Detect which cell encompasses the target text, then output its [x, y] center coordinate. 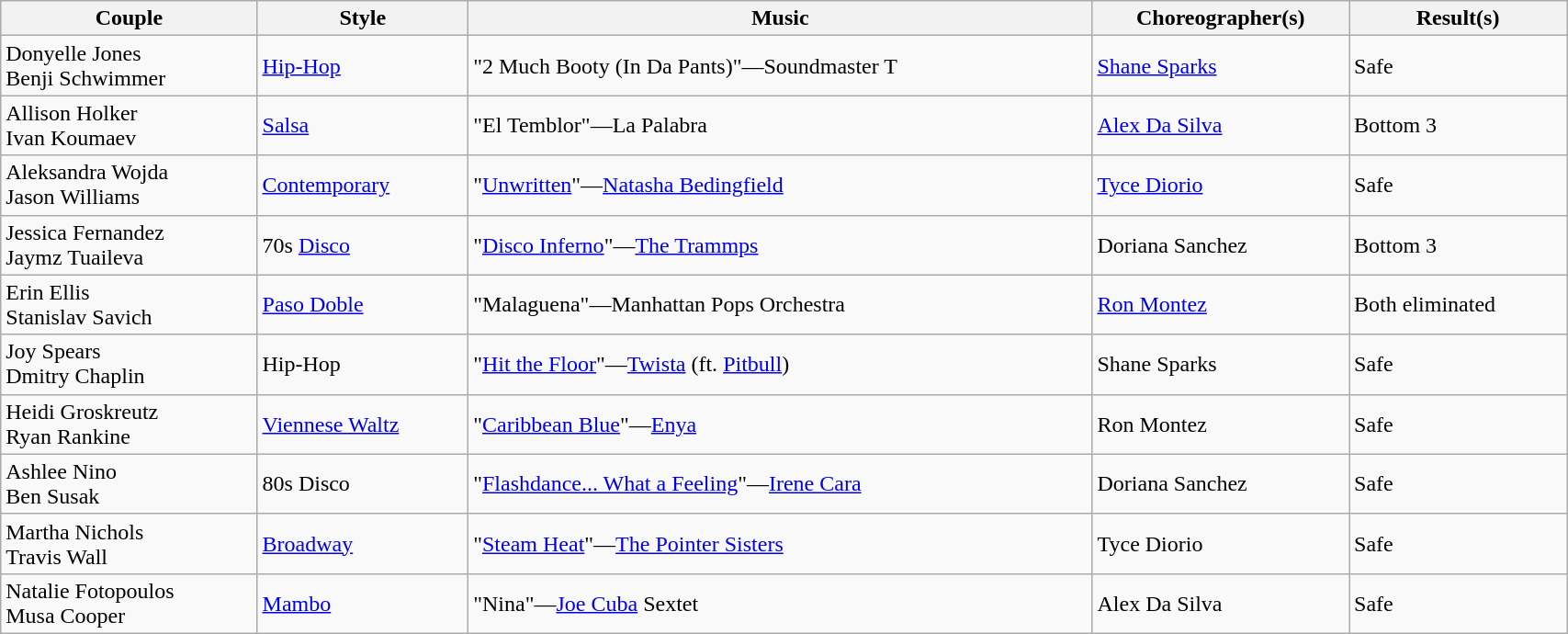
Couple [129, 18]
Martha Nichols Travis Wall [129, 544]
"2 Much Booty (In Da Pants)"—Soundmaster T [781, 66]
Result(s) [1459, 18]
"Caribbean Blue"—Enya [781, 425]
"Malaguena"—Manhattan Pops Orchestra [781, 305]
Ashlee Nino Ben Susak [129, 483]
"Disco Inferno"—The Trammps [781, 244]
"Unwritten"—Natasha Bedingfield [781, 186]
Paso Doble [363, 305]
Both eliminated [1459, 305]
Viennese Waltz [363, 425]
Erin Ellis Stanislav Savich [129, 305]
Mambo [363, 603]
Allison Holker Ivan Koumaev [129, 125]
Aleksandra Wojda Jason Williams [129, 186]
Contemporary [363, 186]
Jessica Fernandez Jaymz Tuaileva [129, 244]
Style [363, 18]
Heidi Groskreutz Ryan Rankine [129, 425]
Natalie Fotopoulos Musa Cooper [129, 603]
Salsa [363, 125]
80s Disco [363, 483]
Music [781, 18]
"Hit the Floor"—Twista (ft. Pitbull) [781, 364]
Donyelle Jones Benji Schwimmer [129, 66]
"El Temblor"—La Palabra [781, 125]
Joy Spears Dmitry Chaplin [129, 364]
Broadway [363, 544]
"Steam Heat"—The Pointer Sisters [781, 544]
70s Disco [363, 244]
Choreographer(s) [1221, 18]
"Flashdance... What a Feeling"—Irene Cara [781, 483]
"Nina"—Joe Cuba Sextet [781, 603]
